Determine the [x, y] coordinate at the center of the cell enclosing the given text.  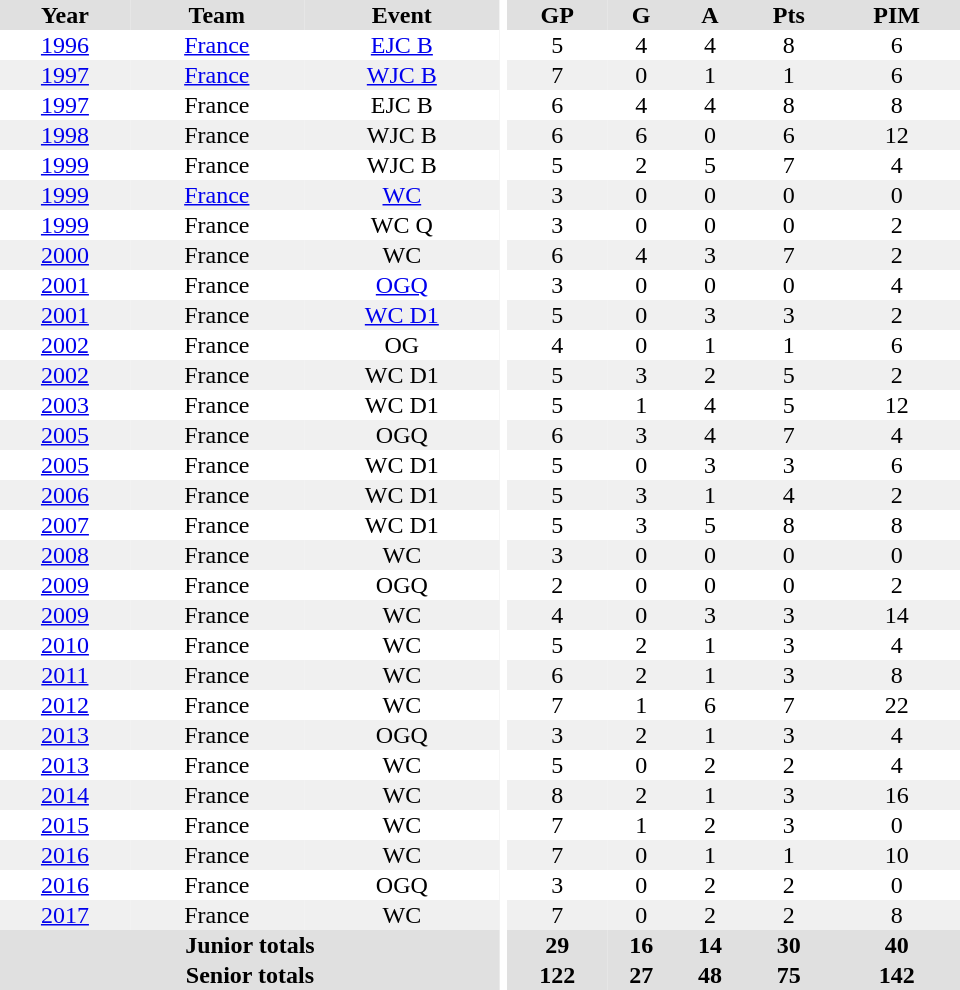
Team [217, 15]
GP [556, 15]
1998 [65, 135]
Event [402, 15]
29 [556, 945]
10 [896, 855]
22 [896, 705]
Year [65, 15]
OG [402, 345]
2000 [65, 255]
2006 [65, 495]
122 [556, 975]
A [710, 15]
Pts [788, 15]
G [642, 15]
2012 [65, 705]
2008 [65, 555]
2017 [65, 915]
30 [788, 945]
2011 [65, 675]
142 [896, 975]
40 [896, 945]
75 [788, 975]
Junior totals [250, 945]
2014 [65, 795]
2003 [65, 405]
1996 [65, 45]
2010 [65, 645]
2015 [65, 825]
WC Q [402, 225]
Senior totals [250, 975]
PIM [896, 15]
48 [710, 975]
27 [642, 975]
2007 [65, 525]
